Find where the given text appears and provide that cell's center as [x, y] coordinate. 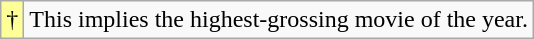
This implies the highest-grossing movie of the year. [279, 20]
† [12, 20]
